Locate the cell with the specified text and output its [X, Y] center coordinate. 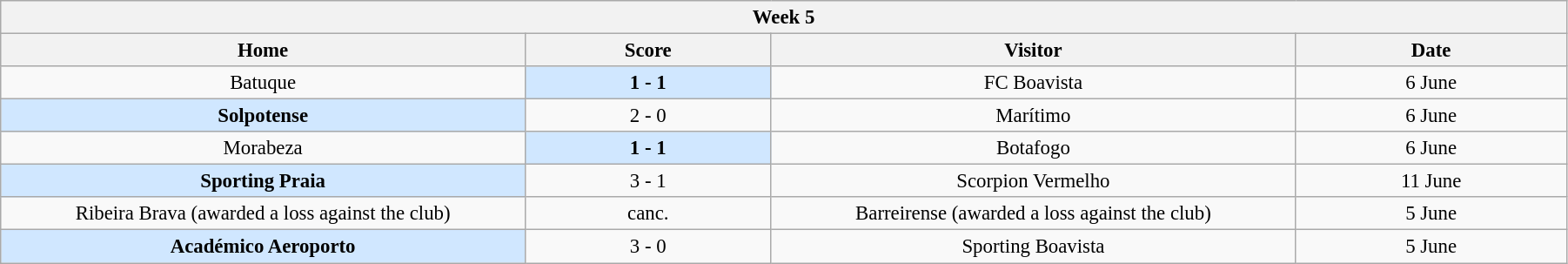
3 - 0 [647, 247]
FC Boavista [1034, 83]
Botafogo [1034, 148]
Barreirense (awarded a loss against the club) [1034, 213]
canc. [647, 213]
Morabeza [263, 148]
Sporting Praia [263, 181]
Académico Aeroporto [263, 247]
Visitor [1034, 51]
Date [1431, 51]
2 - 0 [647, 116]
Solpotense [263, 116]
Score [647, 51]
11 June [1431, 181]
Batuque [263, 83]
Marítimo [1034, 116]
Week 5 [784, 17]
Sporting Boavista [1034, 247]
Scorpion Vermelho [1034, 181]
Home [263, 51]
Ribeira Brava (awarded a loss against the club) [263, 213]
3 - 1 [647, 181]
